Pinpoint the cell where the given text exists, returning its (x, y) midpoint coordinate. 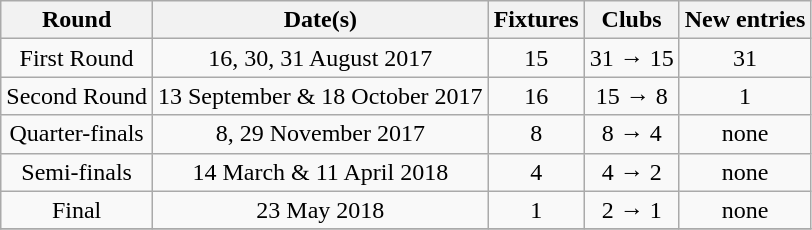
Clubs (632, 20)
13 September & 18 October 2017 (320, 96)
23 May 2018 (320, 210)
2 → 1 (632, 210)
Fixtures (536, 20)
15 (536, 58)
Date(s) (320, 20)
8 → 4 (632, 134)
Second Round (77, 96)
First Round (77, 58)
31 → 15 (632, 58)
4 (536, 172)
15 → 8 (632, 96)
8, 29 November 2017 (320, 134)
New entries (745, 20)
16 (536, 96)
31 (745, 58)
16, 30, 31 August 2017 (320, 58)
8 (536, 134)
Quarter-finals (77, 134)
Final (77, 210)
Round (77, 20)
Semi-finals (77, 172)
14 March & 11 April 2018 (320, 172)
4 → 2 (632, 172)
